Return (X, Y) of the center of cell containing provided text 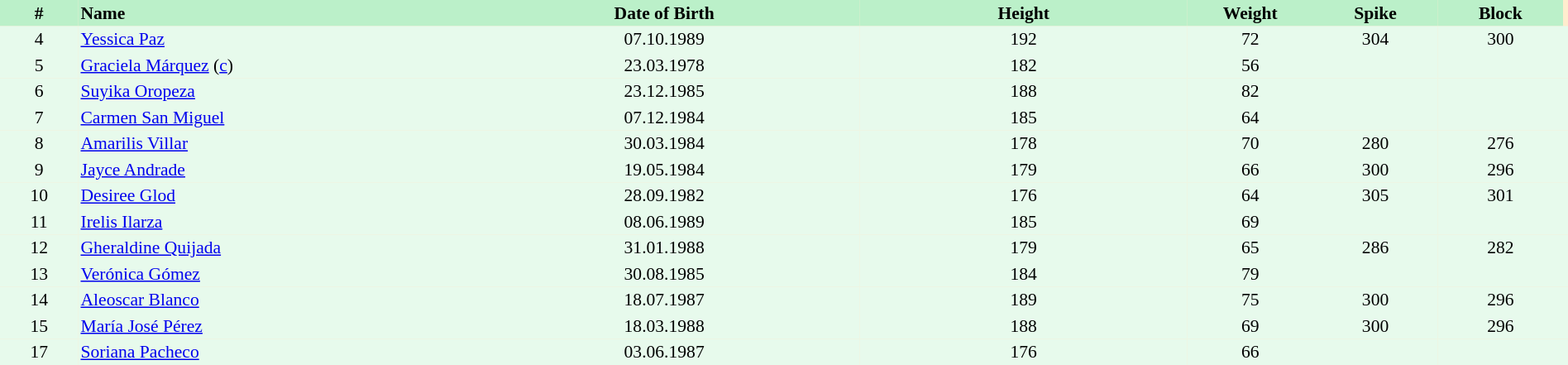
280 (1374, 144)
14 (39, 300)
Block (1500, 13)
Height (1024, 13)
Yessica Paz (273, 40)
56 (1250, 65)
66 (1250, 170)
18.03.1988 (664, 326)
María José Pérez (273, 326)
Name (273, 13)
23.12.1985 (664, 91)
9 (39, 170)
282 (1500, 248)
8 (39, 144)
189 (1024, 300)
72 (1250, 40)
Weight (1250, 13)
12 (39, 248)
08.06.1989 (664, 222)
182 (1024, 65)
Date of Birth (664, 13)
4 (39, 40)
07.10.1989 (664, 40)
Irelis Ilarza (273, 222)
82 (1250, 91)
6 (39, 91)
# (39, 13)
7 (39, 118)
65 (1250, 248)
31.01.1988 (664, 248)
178 (1024, 144)
18.07.1987 (664, 300)
23.03.1978 (664, 65)
Aleoscar Blanco (273, 300)
184 (1024, 274)
10 (39, 195)
Desiree Glod (273, 195)
Amarilis Villar (273, 144)
15 (39, 326)
Carmen San Miguel (273, 118)
276 (1500, 144)
Gheraldine Quijada (273, 248)
Spike (1374, 13)
19.05.1984 (664, 170)
305 (1374, 195)
79 (1250, 274)
Suyika Oropeza (273, 91)
30.03.1984 (664, 144)
176 (1024, 195)
Graciela Márquez (c) (273, 65)
Jayce Andrade (273, 170)
70 (1250, 144)
301 (1500, 195)
07.12.1984 (664, 118)
192 (1024, 40)
75 (1250, 300)
13 (39, 274)
Verónica Gómez (273, 274)
304 (1374, 40)
30.08.1985 (664, 274)
11 (39, 222)
28.09.1982 (664, 195)
5 (39, 65)
286 (1374, 248)
